Return (X, Y) of the center of cell containing provided text 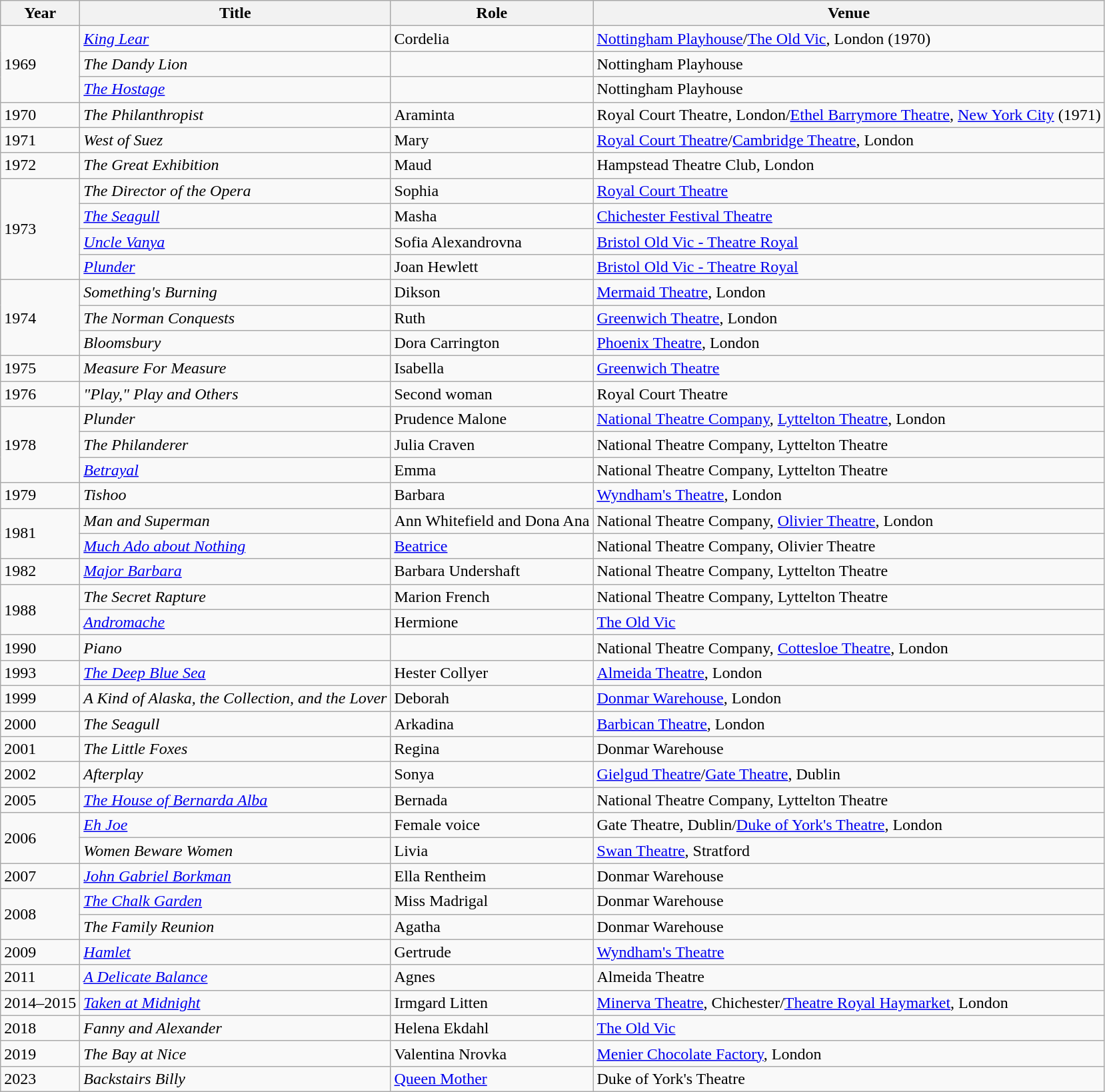
1979 (40, 495)
Joan Hewlett (492, 267)
The Philanthropist (235, 115)
Fanny and Alexander (235, 1028)
Sonya (492, 775)
The Philanderer (235, 445)
1976 (40, 394)
2000 (40, 723)
National Theatre Company, Olivier Theatre, London (849, 521)
Miss Madrigal (492, 901)
Something's Burning (235, 292)
2009 (40, 952)
1971 (40, 140)
King Lear (235, 39)
The Deep Blue Sea (235, 673)
Agatha (492, 927)
Helena Ekdahl (492, 1028)
Chichester Festival Theatre (849, 216)
Almeida Theatre, London (849, 673)
1978 (40, 445)
Taken at Midnight (235, 1003)
2023 (40, 1079)
The Norman Conquests (235, 318)
Livia (492, 851)
Araminta (492, 115)
A Kind of Alaska, the Collection, and the Lover (235, 698)
1969 (40, 64)
Gielgud Theatre/Gate Theatre, Dublin (849, 775)
Swan Theatre, Stratford (849, 851)
Wyndham's Theatre, London (849, 495)
2008 (40, 914)
Year (40, 13)
Piano (235, 647)
Ruth (492, 318)
Andromache (235, 622)
1993 (40, 673)
Female voice (492, 825)
National Theatre Company, Cottesloe Theatre, London (849, 647)
The Hostage (235, 89)
The Family Reunion (235, 927)
Gertrude (492, 952)
Women Beware Women (235, 851)
Hermione (492, 622)
Regina (492, 749)
Major Barbara (235, 571)
Deborah (492, 698)
1970 (40, 115)
"Play," Play and Others (235, 394)
Gate Theatre, Dublin/Duke of York's Theatre, London (849, 825)
2018 (40, 1028)
Wyndham's Theatre (849, 952)
Barbican Theatre, London (849, 723)
1988 (40, 609)
Emma (492, 470)
The Chalk Garden (235, 901)
Title (235, 13)
Sofia Alexandrovna (492, 241)
Dora Carrington (492, 343)
The Little Foxes (235, 749)
2006 (40, 838)
The Secret Rapture (235, 597)
Barbara (492, 495)
Royal Court Theatre/Cambridge Theatre, London (849, 140)
Valentina Nrovka (492, 1053)
Man and Superman (235, 521)
Second woman (492, 394)
Afterplay (235, 775)
Ann Whitefield and Dona Ana (492, 521)
Greenwich Theatre (849, 369)
Sophia (492, 191)
Hamlet (235, 952)
Tishoo (235, 495)
Duke of York's Theatre (849, 1079)
Greenwich Theatre, London (849, 318)
Ella Rentheim (492, 876)
A Delicate Balance (235, 977)
2011 (40, 977)
Arkadina (492, 723)
Nottingham Playhouse/The Old Vic, London (1970) (849, 39)
1973 (40, 229)
Measure For Measure (235, 369)
1990 (40, 647)
2002 (40, 775)
Menier Chocolate Factory, London (849, 1053)
The Great Exhibition (235, 165)
Prudence Malone (492, 419)
Irmgard Litten (492, 1003)
2001 (40, 749)
1974 (40, 317)
Uncle Vanya (235, 241)
The Director of the Opera (235, 191)
Beatrice (492, 546)
Dikson (492, 292)
Mary (492, 140)
Julia Craven (492, 445)
Marion French (492, 597)
2007 (40, 876)
Masha (492, 216)
Hampstead Theatre Club, London (849, 165)
Phoenix Theatre, London (849, 343)
1999 (40, 698)
Cordelia (492, 39)
Bernada (492, 800)
1982 (40, 571)
West of Suez (235, 140)
Bloomsbury (235, 343)
Minerva Theatre, Chichester/Theatre Royal Haymarket, London (849, 1003)
Much Ado about Nothing (235, 546)
2014–2015 (40, 1003)
Isabella (492, 369)
Maud (492, 165)
1981 (40, 533)
Queen Mother (492, 1079)
Backstairs Billy (235, 1079)
1972 (40, 165)
2019 (40, 1053)
Hester Collyer (492, 673)
Agnes (492, 977)
The House of Bernarda Alba (235, 800)
Role (492, 13)
2005 (40, 800)
Eh Joe (235, 825)
John Gabriel Borkman (235, 876)
The Bay at Nice (235, 1053)
The Dandy Lion (235, 64)
Venue (849, 13)
1975 (40, 369)
Mermaid Theatre, London (849, 292)
Almeida Theatre (849, 977)
Barbara Undershaft (492, 571)
Betrayal (235, 470)
Donmar Warehouse, London (849, 698)
National Theatre Company, Olivier Theatre (849, 546)
Royal Court Theatre, London/Ethel Barrymore Theatre, New York City (1971) (849, 115)
National Theatre Company, Lyttelton Theatre, London (849, 419)
